Pinpoint the cell where the given text exists, returning its [x, y] midpoint coordinate. 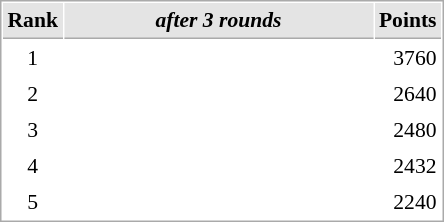
after 3 rounds [218, 21]
2 [32, 93]
Points [408, 21]
3 [32, 129]
2640 [408, 93]
2240 [408, 201]
2480 [408, 129]
2432 [408, 165]
3760 [408, 57]
1 [32, 57]
4 [32, 165]
5 [32, 201]
Rank [32, 21]
